Locate the cell with the specified text and output its [X, Y] center coordinate. 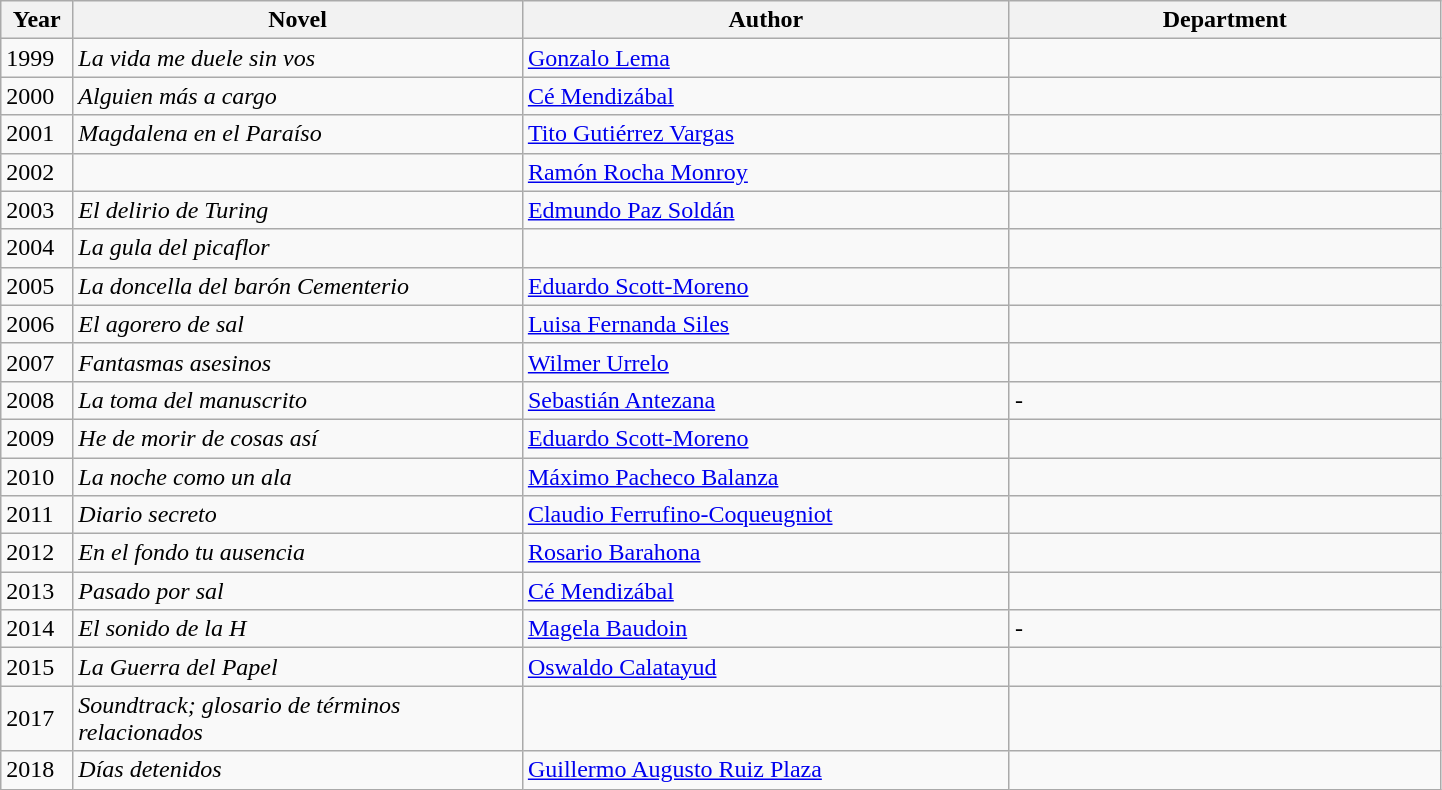
Oswaldo Calatayud [766, 667]
2003 [37, 210]
Luisa Fernanda Siles [766, 324]
Guillermo Augusto Ruiz Plaza [766, 770]
2014 [37, 629]
Department [1224, 20]
2012 [37, 553]
Claudio Ferrufino-Coqueugniot [766, 515]
Ramón Rocha Monroy [766, 172]
He de morir de cosas así [298, 438]
Author [766, 20]
La Guerra del Papel [298, 667]
2010 [37, 477]
La gula del picaflor [298, 248]
El agorero de sal [298, 324]
2015 [37, 667]
Pasado por sal [298, 591]
Soundtrack; glosario de términos relacionados [298, 718]
Diario secreto [298, 515]
Rosario Barahona [766, 553]
Edmundo Paz Soldán [766, 210]
La vida me duele sin vos [298, 58]
En el fondo tu ausencia [298, 553]
2007 [37, 362]
La noche como un ala [298, 477]
Sebastián Antezana [766, 400]
2009 [37, 438]
2006 [37, 324]
El delirio de Turing [298, 210]
Alguien más a cargo [298, 96]
2002 [37, 172]
2013 [37, 591]
2004 [37, 248]
Wilmer Urrelo [766, 362]
El sonido de la H [298, 629]
Magela Baudoin [766, 629]
2011 [37, 515]
2005 [37, 286]
2018 [37, 770]
Tito Gutiérrez Vargas [766, 134]
2001 [37, 134]
2008 [37, 400]
Magdalena en el Paraíso [298, 134]
La toma del manuscrito [298, 400]
Year [37, 20]
1999 [37, 58]
2017 [37, 718]
Máximo Pacheco Balanza [766, 477]
2000 [37, 96]
Fantasmas asesinos [298, 362]
Novel [298, 20]
Gonzalo Lema [766, 58]
Días detenidos [298, 770]
La doncella del barón Cementerio [298, 286]
